Locate the cell with the specified text and output its (x, y) center coordinate. 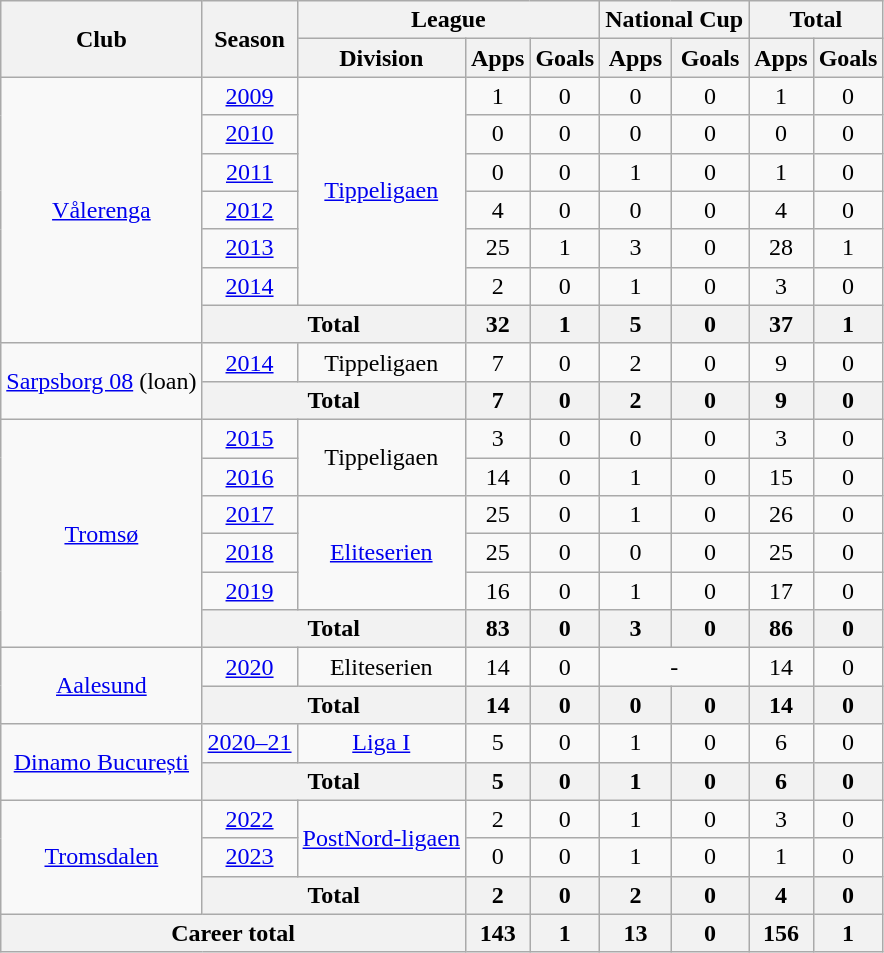
2017 (250, 515)
2023 (250, 857)
26 (781, 515)
National Cup (674, 20)
15 (781, 477)
13 (636, 933)
Season (250, 39)
2020–21 (250, 743)
Club (102, 39)
Sarpsborg 08 (loan) (102, 381)
Dinamo București (102, 762)
156 (781, 933)
16 (497, 591)
2022 (250, 819)
Tromsø (102, 533)
17 (781, 591)
Tromsdalen (102, 857)
2019 (250, 591)
PostNord-ligaen (381, 838)
Liga I (381, 743)
143 (497, 933)
83 (497, 629)
Career total (234, 933)
37 (781, 324)
2010 (250, 134)
2011 (250, 172)
2012 (250, 210)
2009 (250, 96)
Division (381, 58)
2018 (250, 553)
2015 (250, 438)
- (674, 667)
2020 (250, 667)
Aalesund (102, 686)
2013 (250, 248)
2016 (250, 477)
League (448, 20)
86 (781, 629)
28 (781, 248)
32 (497, 324)
Vålerenga (102, 210)
